Detect which cell encompasses the target text, then output its [x, y] center coordinate. 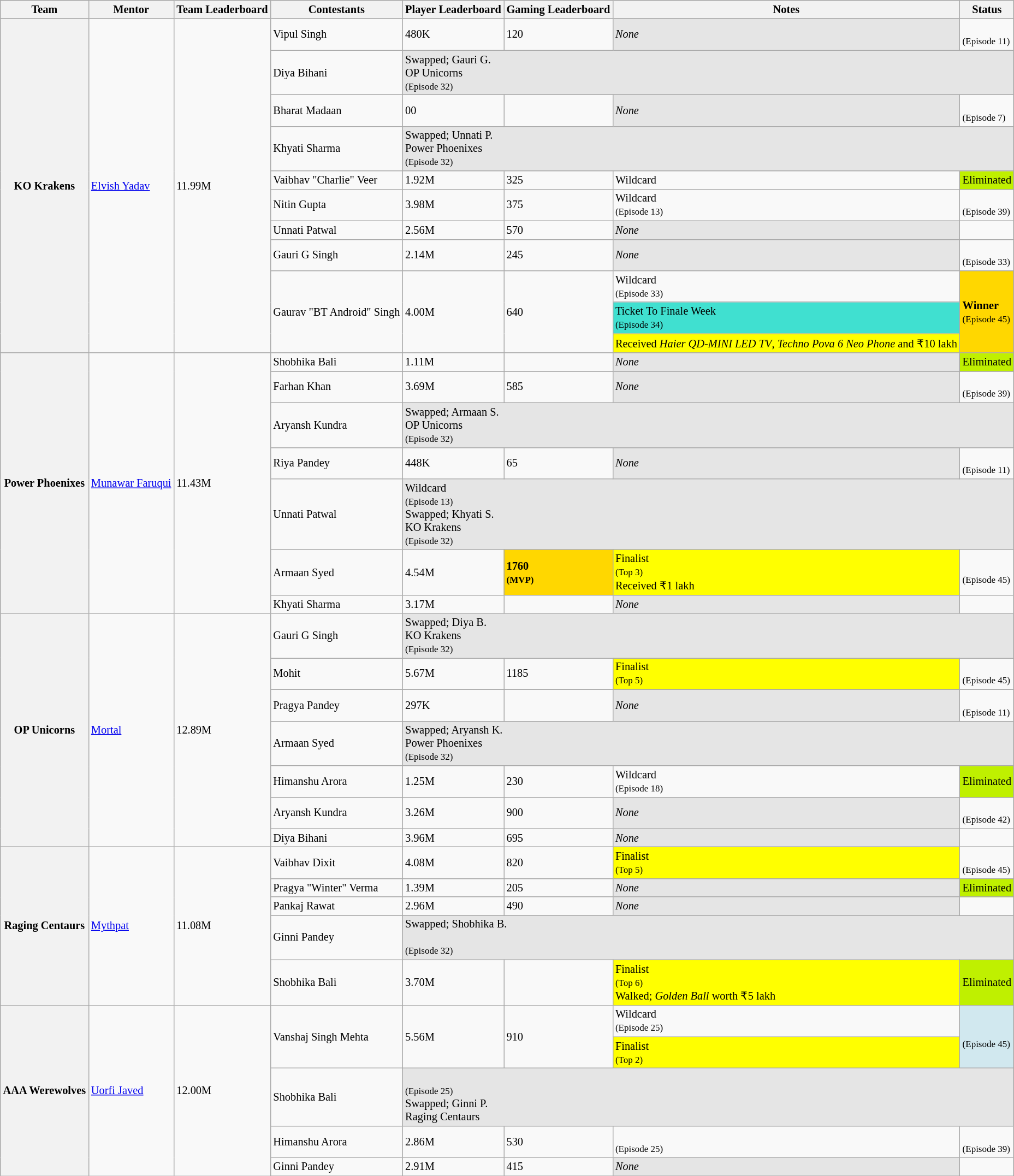
(Episode 42) [987, 813]
Gaurav "BT Android" Singh [336, 311]
Team [45, 9]
2.56M [453, 230]
1.25M [453, 781]
Received Haier QD-MINI LED TV, Techno Pova 6 Neo Phone and ₹10 lakh [786, 343]
11.08M [222, 926]
Mohit [336, 673]
Mythpat [131, 926]
1760(MVP) [558, 572]
3.70M [453, 982]
Wildcard [786, 180]
5.67M [453, 673]
Swapped; Gauri G.OP Unicorns(Episode 32) [708, 73]
11.99M [222, 186]
Wildcard(Episode 13) [786, 205]
Power Phoenixes [45, 483]
Finalist(Top 2) [786, 1053]
Raging Centaurs [45, 926]
Finalist(Top 3)Received ₹1 lakh [786, 572]
695 [558, 838]
Swapped; Diya B.KO Krakens(Episode 32) [708, 636]
Wildcard(Episode 25) [786, 1021]
KO Krakens [45, 186]
(Episode 7) [987, 110]
448K [453, 463]
297K [453, 705]
Elvish Yadav [131, 186]
12.89M [222, 730]
Swapped; Aryansh K.Power Phoenixes(Episode 32) [708, 743]
2.86M [453, 1142]
Ticket To Finale Week(Episode 34) [786, 318]
4.08M [453, 862]
820 [558, 862]
900 [558, 813]
480K [453, 34]
Status [987, 9]
3.26M [453, 813]
3.69M [453, 387]
Player Leaderboard [453, 9]
Mortal [131, 730]
Swapped; Shobhika B.(Episode 32) [708, 937]
375 [558, 205]
490 [558, 906]
1.39M [453, 888]
245 [558, 255]
Wildcard(Episode 13)Swapped; Khyati S.KO Krakens(Episode 32) [708, 514]
Farhan Khan [336, 387]
Notes [786, 9]
1185 [558, 673]
Riya Pandey [336, 463]
Team Leaderboard [222, 9]
Munawar Faruqui [131, 483]
120 [558, 34]
11.43M [222, 483]
Pankaj Rawat [336, 906]
Vanshaj Singh Mehta [336, 1037]
Winner(Episode 45) [987, 311]
325 [558, 180]
Uorfi Javed [131, 1090]
Swapped; Unnati P.Power Phoenixes(Episode 32) [708, 149]
2.91M [453, 1167]
AAA Werewolves [45, 1090]
3.17M [453, 604]
Wildcard(Episode 33) [786, 286]
1.11M [453, 362]
OP Unicorns [45, 730]
3.98M [453, 205]
Vaibhav Dixit [336, 862]
00 [453, 110]
230 [558, 781]
Vaibhav "Charlie" Veer [336, 180]
640 [558, 311]
(Episode 25)Swapped; Ginni P.Raging Centaurs [708, 1097]
5.56M [453, 1037]
4.00M [453, 311]
(Episode 33) [987, 255]
570 [558, 230]
65 [558, 463]
(Episode 25) [786, 1142]
12.00M [222, 1090]
4.54M [453, 572]
Pragya "Winter" Verma [336, 888]
Contestants [336, 9]
Gaming Leaderboard [558, 9]
205 [558, 888]
Finalist(Top 6)Walked; Golden Ball worth ₹5 lakh [786, 982]
910 [558, 1037]
2.96M [453, 906]
1.92M [453, 180]
Nitin Gupta [336, 205]
3.96M [453, 838]
530 [558, 1142]
Wildcard(Episode 18) [786, 781]
Bharat Madaan [336, 110]
Pragya Pandey [336, 705]
Mentor [131, 9]
415 [558, 1167]
Vipul Singh [336, 34]
Swapped; Armaan S.OP Unicorns(Episode 32) [708, 425]
585 [558, 387]
2.14M [453, 255]
